Find where the given text appears and provide that cell's center as (x, y) coordinate. 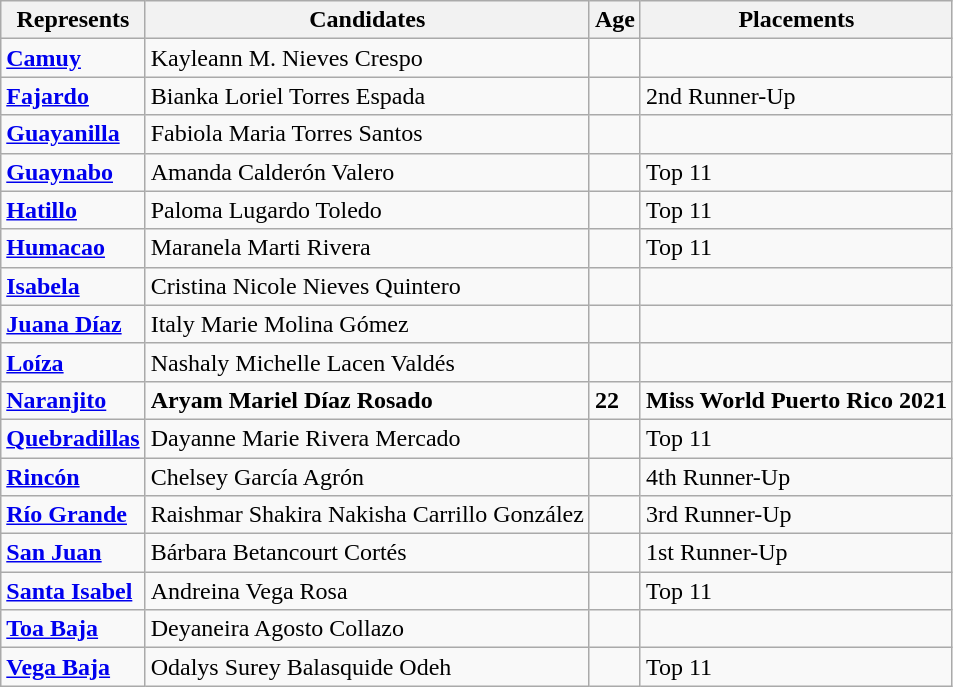
Vega Baja (73, 667)
Bárbara Betancourt Cortés (367, 553)
Aryam Mariel Díaz Rosado (367, 400)
Hatillo (73, 210)
Raishmar Shakira Nakisha Carrillo González (367, 515)
2nd Runner-Up (796, 96)
Fabiola Maria Torres Santos (367, 134)
Fajardo (73, 96)
Odalys Surey Balasquide Odeh (367, 667)
Italy Marie Molina Gómez (367, 324)
Bianka Loriel Torres Espada (367, 96)
Camuy (73, 58)
Loíza (73, 362)
Amanda Calderón Valero (367, 172)
1st Runner-Up (796, 553)
3rd Runner-Up (796, 515)
Toa Baja (73, 629)
Age (614, 20)
22 (614, 400)
Candidates (367, 20)
Guaynabo (73, 172)
Quebradillas (73, 438)
Dayanne Marie Rivera Mercado (367, 438)
Miss World Puerto Rico 2021 (796, 400)
Guayanilla (73, 134)
Maranela Marti Rivera (367, 248)
Placements (796, 20)
Río Grande (73, 515)
Andreina Vega Rosa (367, 591)
Deyaneira Agosto Collazo (367, 629)
Kayleann M. Nieves Crespo (367, 58)
Santa Isabel (73, 591)
Naranjito (73, 400)
Chelsey García Agrón (367, 477)
Paloma Lugardo Toledo (367, 210)
Nashaly Michelle Lacen Valdés (367, 362)
Isabela (73, 286)
4th Runner-Up (796, 477)
Rincón (73, 477)
San Juan (73, 553)
Cristina Nicole Nieves Quintero (367, 286)
Humacao (73, 248)
Juana Díaz (73, 324)
Represents (73, 20)
